Identify which cell holds the provided text, then report its [X, Y] central coordinate. 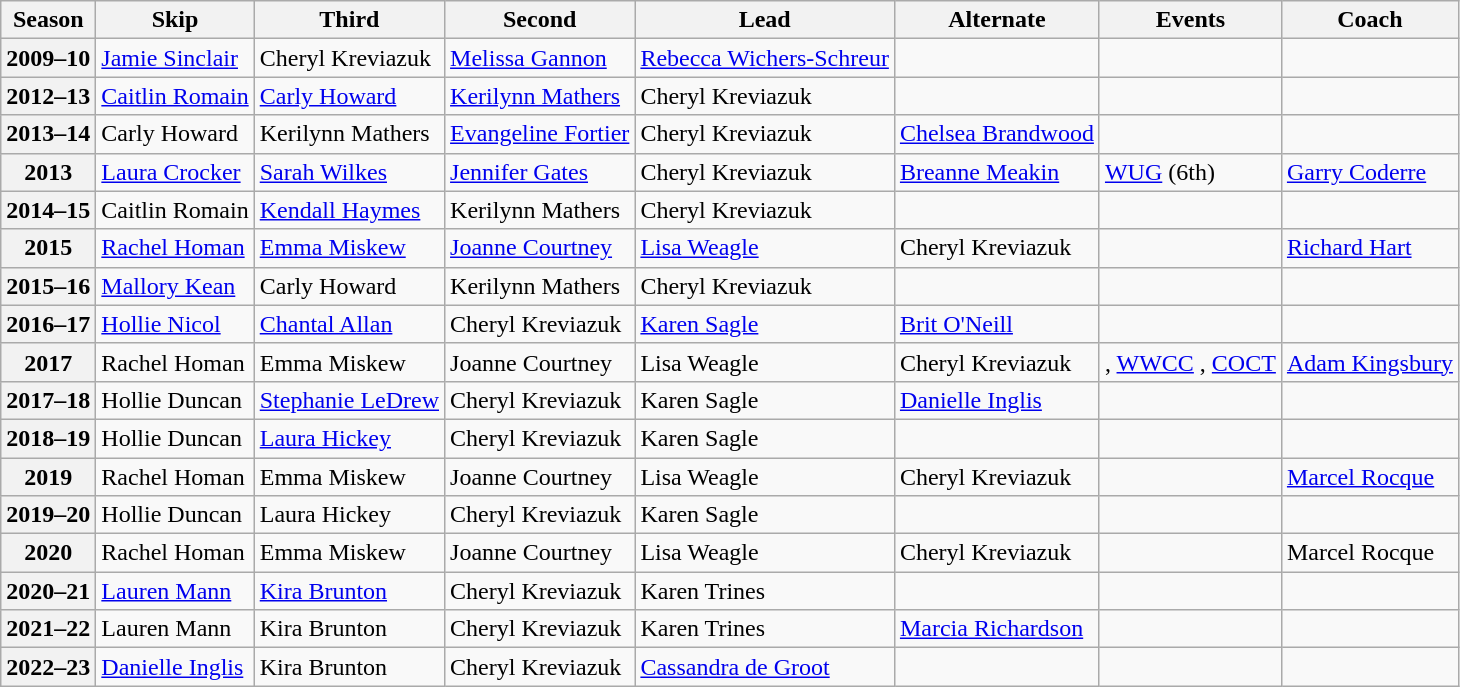
Marcia Richardson [996, 629]
2017–18 [48, 400]
Richard Hart [1370, 248]
Coach [1370, 20]
2012–13 [48, 96]
2017 [48, 362]
WUG (6th) [1190, 172]
Skip [175, 20]
2018–19 [48, 438]
2019–20 [48, 515]
2021–22 [48, 629]
2009–10 [48, 58]
2016–17 [48, 324]
Season [48, 20]
Jamie Sinclair [175, 58]
Alternate [996, 20]
2015 [48, 248]
2013–14 [48, 134]
2015–16 [48, 286]
2019 [48, 477]
Brit O'Neill [996, 324]
Cassandra de Groot [765, 667]
Events [1190, 20]
Sarah Wilkes [349, 172]
2013 [48, 172]
Hollie Nicol [175, 324]
2020 [48, 553]
2022–23 [48, 667]
Garry Coderre [1370, 172]
2020–21 [48, 591]
Third [349, 20]
Stephanie LeDrew [349, 400]
Chantal Allan [349, 324]
Rebecca Wichers-Schreur [765, 58]
Jennifer Gates [540, 172]
Breanne Meakin [996, 172]
Kendall Haymes [349, 210]
Melissa Gannon [540, 58]
Lead [765, 20]
2014–15 [48, 210]
, WWCC , COCT [1190, 362]
Second [540, 20]
Mallory Kean [175, 286]
Adam Kingsbury [1370, 362]
Evangeline Fortier [540, 134]
Chelsea Brandwood [996, 134]
Laura Crocker [175, 172]
